Provide the [X, Y] coordinate of the cell's center where the given text is located.  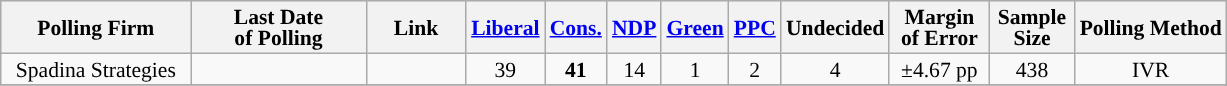
2 [755, 68]
Polling Firm [96, 27]
SampleSize [1032, 27]
14 [634, 68]
Marginof Error [939, 27]
Polling Method [1151, 27]
438 [1032, 68]
Green [694, 27]
Spadina Strategies [96, 68]
NDP [634, 27]
IVR [1151, 68]
±4.67 pp [939, 68]
41 [576, 68]
Liberal [505, 27]
Link [416, 27]
1 [694, 68]
Cons. [576, 27]
39 [505, 68]
Last Dateof Polling [278, 27]
Undecided [835, 27]
4 [835, 68]
PPC [755, 27]
